Capture the cell that displays the provided text and extract its [X, Y] central coordinate. 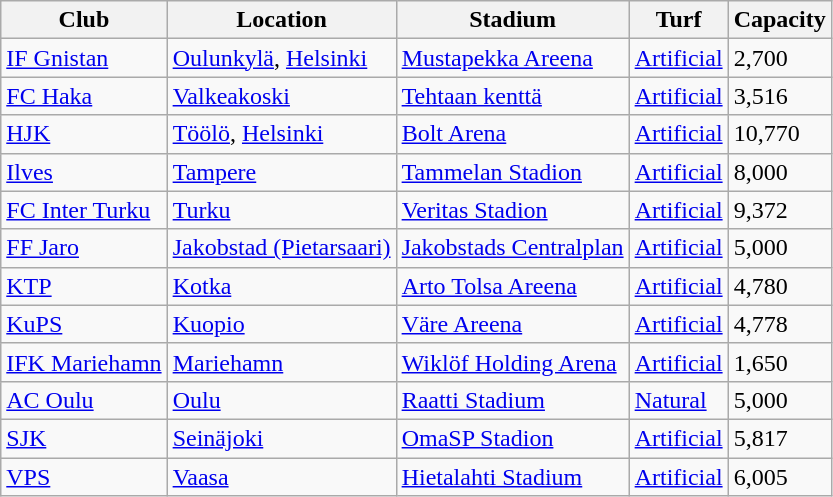
SJK [84, 438]
Hietalahti Stadium [512, 477]
6,005 [780, 477]
Natural [678, 400]
Raatti Stadium [512, 400]
10,770 [780, 134]
Wiklöf Holding Arena [512, 362]
Kotka [282, 286]
2,700 [780, 58]
Capacity [780, 20]
FC Haka [84, 96]
VPS [84, 477]
Stadium [512, 20]
1,650 [780, 362]
FF Jaro [84, 248]
Kuopio [282, 324]
Mariehamn [282, 362]
Veritas Stadion [512, 210]
5,817 [780, 438]
KTP [84, 286]
OmaSP Stadion [512, 438]
Vaasa [282, 477]
Oulu [282, 400]
4,780 [780, 286]
Tammelan Stadion [512, 172]
Club [84, 20]
KuPS [84, 324]
Bolt Arena [512, 134]
Location [282, 20]
Tehtaan kenttä [512, 96]
FC Inter Turku [84, 210]
Jakobstad (Pietarsaari) [282, 248]
Arto Tolsa Areena [512, 286]
Jakobstads Centralplan [512, 248]
Valkeakoski [282, 96]
Tampere [282, 172]
AC Oulu [84, 400]
Oulunkylä, Helsinki [282, 58]
Väre Areena [512, 324]
Turku [282, 210]
Mustapekka Areena [512, 58]
Töölö, Helsinki [282, 134]
IFK Mariehamn [84, 362]
4,778 [780, 324]
Turf [678, 20]
3,516 [780, 96]
Ilves [84, 172]
IF Gnistan [84, 58]
Seinäjoki [282, 438]
HJK [84, 134]
9,372 [780, 210]
8,000 [780, 172]
